Return the (x, y) coordinate for the center point of the cell that contains the specified text.  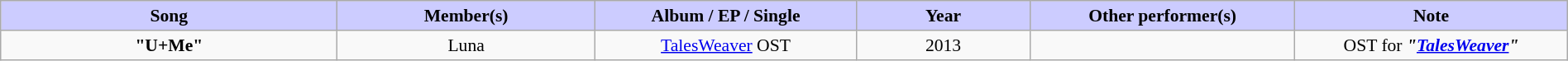
TalesWeaver OST (725, 45)
Other performer(s) (1162, 16)
Year (944, 16)
Note (1431, 16)
2013 (944, 45)
Album / EP / Single (725, 16)
Member(s) (466, 16)
OST for "TalesWeaver" (1431, 45)
"U+Me" (169, 45)
Song (169, 16)
Luna (466, 45)
